Capture the cell that displays the provided text and extract its [X, Y] central coordinate. 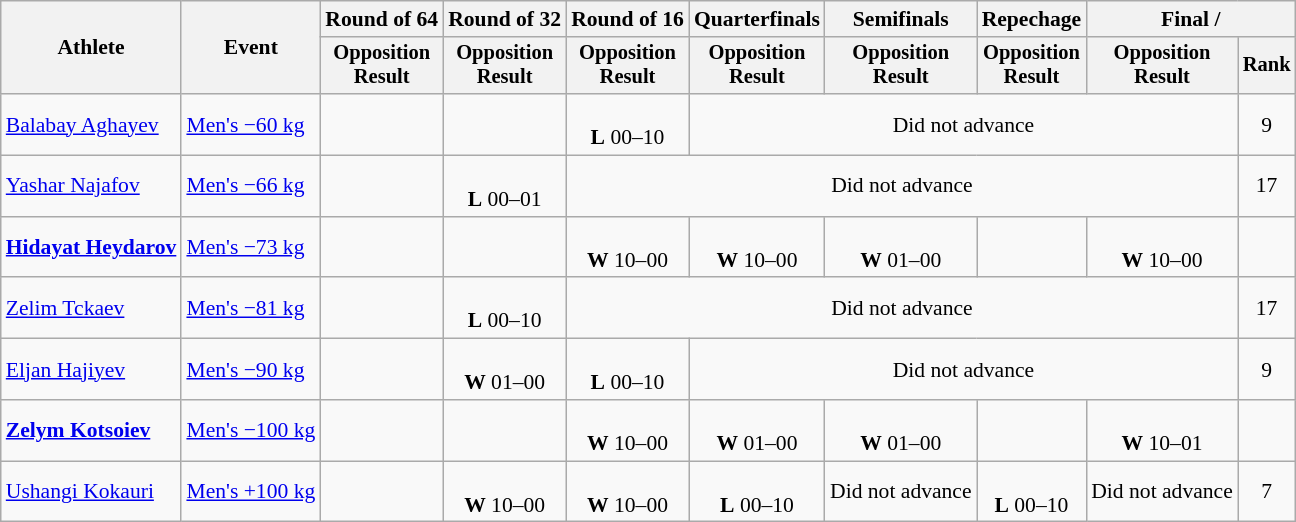
Semifinals [901, 19]
Men's −60 kg [250, 124]
Quarterfinals [757, 19]
Men's +100 kg [250, 492]
Yashar Najafov [92, 186]
Athlete [92, 48]
Eljan Hajiyev [92, 370]
Men's −81 kg [250, 308]
Repechage [1032, 19]
Men's −90 kg [250, 370]
Rank [1267, 66]
Men's −100 kg [250, 430]
Zelim Tckaev [92, 308]
Balabay Aghayev [92, 124]
Round of 16 [628, 19]
Event [250, 48]
Hidayat Heydarov [92, 248]
L 00–01 [504, 186]
7 [1267, 492]
Final / [1190, 19]
Men's −73 kg [250, 248]
Ushangi Kokauri [92, 492]
W 10–01 [1162, 430]
Round of 64 [382, 19]
Men's −66 kg [250, 186]
Round of 32 [504, 19]
Zelym Kotsoiev [92, 430]
